Capture the cell that displays the provided text and extract its (x, y) central coordinate. 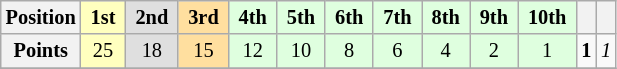
Points (41, 51)
25 (104, 51)
Position (41, 17)
15 (203, 51)
10 (301, 51)
3rd (203, 17)
4 (446, 51)
4th (253, 17)
5th (301, 17)
12 (253, 51)
8th (446, 17)
6 (397, 51)
2 (494, 51)
6th (349, 17)
1st (104, 17)
7th (397, 17)
18 (152, 51)
2nd (152, 17)
9th (494, 17)
10th (547, 17)
8 (349, 51)
